Search for the cell housing the specified text and yield its [x, y] center coordinate. 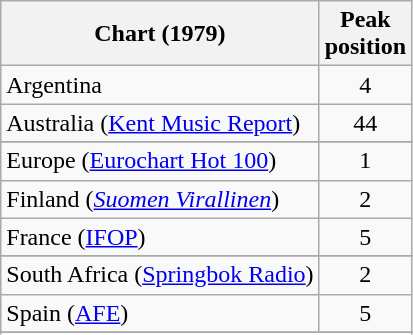
44 [365, 123]
Europe (Eurochart Hot 100) [160, 161]
4 [365, 85]
Australia (Kent Music Report) [160, 123]
Argentina [160, 85]
Finland (Suomen Virallinen) [160, 199]
1 [365, 161]
France (IFOP) [160, 237]
Spain (AFE) [160, 313]
Chart (1979) [160, 34]
South Africa (Springbok Radio) [160, 275]
Peakposition [365, 34]
